Detect which cell encompasses the target text, then output its (X, Y) center coordinate. 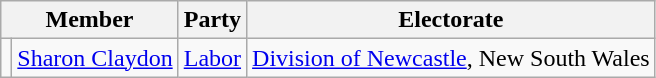
Sharon Claydon (95, 58)
Division of Newcastle, New South Wales (452, 58)
Labor (212, 58)
Member (90, 20)
Party (212, 20)
Electorate (452, 20)
